Return the [x, y] coordinate for the center point of the cell that contains the specified text.  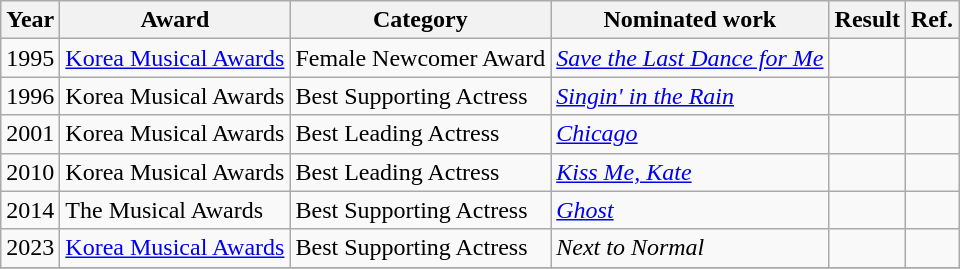
1996 [30, 96]
2010 [30, 172]
Ghost [690, 210]
Year [30, 20]
2023 [30, 248]
Result [867, 20]
Next to Normal [690, 248]
Chicago [690, 134]
Singin' in the Rain [690, 96]
1995 [30, 58]
Female Newcomer Award [420, 58]
Kiss Me, Kate [690, 172]
2001 [30, 134]
Nominated work [690, 20]
Save the Last Dance for Me [690, 58]
Category [420, 20]
Ref. [932, 20]
2014 [30, 210]
Award [175, 20]
The Musical Awards [175, 210]
